For the text-containing cell, return its midpoint in [x, y] coordinate format. 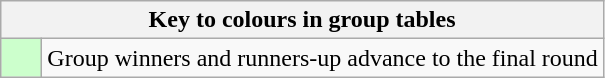
Group winners and runners-up advance to the final round [323, 58]
Key to colours in group tables [302, 20]
